Capture the cell that displays the provided text and extract its [X, Y] central coordinate. 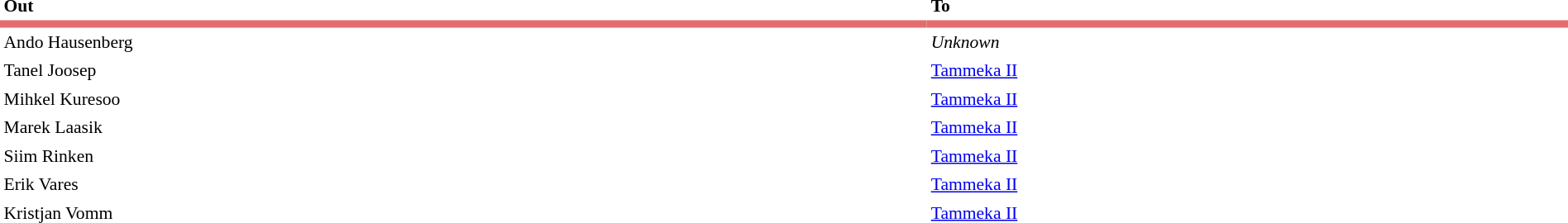
Ando Hausenberg [463, 42]
Unknown [1236, 42]
Erik Vares [463, 184]
Mihkel Kuresoo [463, 98]
Marek Laasik [463, 127]
Tanel Joosep [463, 70]
Siim Rinken [463, 156]
